Find where the given text appears and provide that cell's center as (x, y) coordinate. 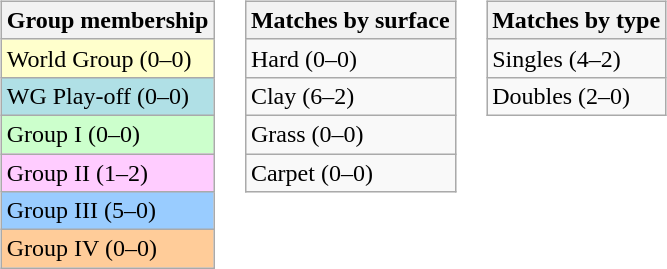
Singles (4–2) (576, 58)
Carpet (0–0) (350, 173)
Group I (0–0) (108, 134)
Matches by surface (350, 20)
Doubles (2–0) (576, 96)
World Group (0–0) (108, 58)
Group III (5–0) (108, 211)
Hard (0–0) (350, 58)
Group membership (108, 20)
Grass (0–0) (350, 134)
Matches by type (576, 20)
Group II (1–2) (108, 173)
Clay (6–2) (350, 96)
WG Play-off (0–0) (108, 96)
Group IV (0–0) (108, 249)
